Detect which cell encompasses the target text, then output its [x, y] center coordinate. 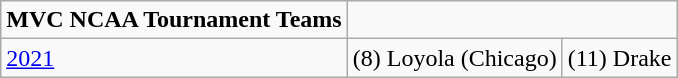
(8) Loyola (Chicago) [454, 58]
MVC NCAA Tournament Teams [174, 20]
2021 [174, 58]
(11) Drake [620, 58]
